Provide the [X, Y] coordinate of the cell's center where the given text is located.  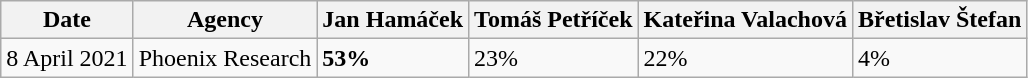
23% [554, 58]
Jan Hamáček [393, 20]
Date [67, 20]
22% [745, 58]
Tomáš Petříček [554, 20]
53% [393, 58]
8 April 2021 [67, 58]
Kateřina Valachová [745, 20]
Agency [225, 20]
4% [939, 58]
Phoenix Research [225, 58]
Břetislav Štefan [939, 20]
